Search for the cell housing the specified text and yield its (X, Y) center coordinate. 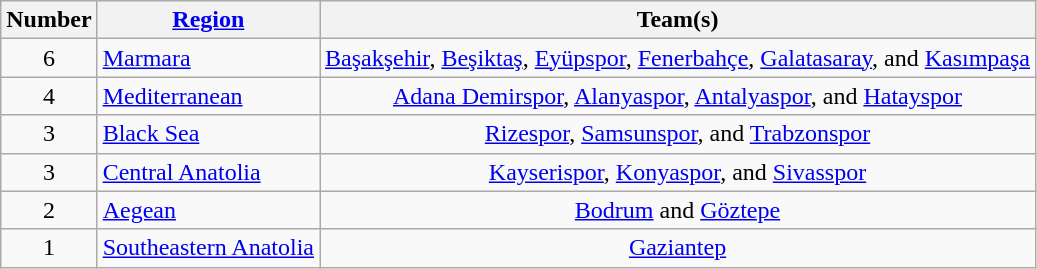
Kayserispor, Konyaspor, and Sivasspor (678, 172)
Central Anatolia (208, 172)
Number (49, 20)
Bodrum and Göztepe (678, 210)
Marmara (208, 58)
1 (49, 248)
Southeastern Anatolia (208, 248)
Gaziantep (678, 248)
6 (49, 58)
Adana Demirspor, Alanyaspor, Antalyaspor, and Hatayspor (678, 96)
2 (49, 210)
4 (49, 96)
Region (208, 20)
Başakşehir, Beşiktaş, Eyüpspor, Fenerbahçe, Galatasaray, and Kasımpaşa (678, 58)
Team(s) (678, 20)
Rizespor, Samsunspor, and Trabzonspor (678, 134)
Mediterranean (208, 96)
Aegean (208, 210)
Black Sea (208, 134)
